Return the (x, y) coordinate for the center point of the cell that contains the specified text.  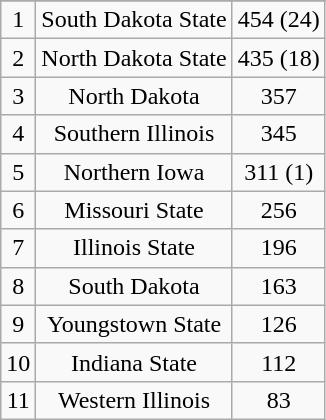
3 (18, 96)
North Dakota State (134, 58)
163 (278, 286)
Illinois State (134, 248)
11 (18, 400)
South Dakota (134, 286)
10 (18, 362)
Southern Illinois (134, 134)
Indiana State (134, 362)
345 (278, 134)
Western Illinois (134, 400)
Youngstown State (134, 324)
196 (278, 248)
112 (278, 362)
South Dakota State (134, 20)
7 (18, 248)
311 (1) (278, 172)
1 (18, 20)
8 (18, 286)
Missouri State (134, 210)
357 (278, 96)
435 (18) (278, 58)
2 (18, 58)
256 (278, 210)
9 (18, 324)
5 (18, 172)
126 (278, 324)
6 (18, 210)
4 (18, 134)
North Dakota (134, 96)
83 (278, 400)
Northern Iowa (134, 172)
454 (24) (278, 20)
